Scan for the cell matching the given text and deliver its (x, y) coordinate at center. 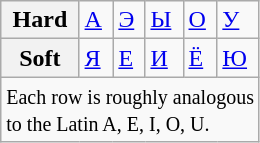
Ё (200, 58)
Soft (40, 58)
А (96, 20)
Е (129, 58)
Each row is roughly analogousto the Latin A, E, I, O, U. (130, 110)
У (238, 20)
О (200, 20)
Я (96, 58)
Hard (40, 20)
Ы (164, 20)
И (164, 58)
Э (129, 20)
Ю (238, 58)
